Scan for the cell matching the given text and deliver its [x, y] coordinate at center. 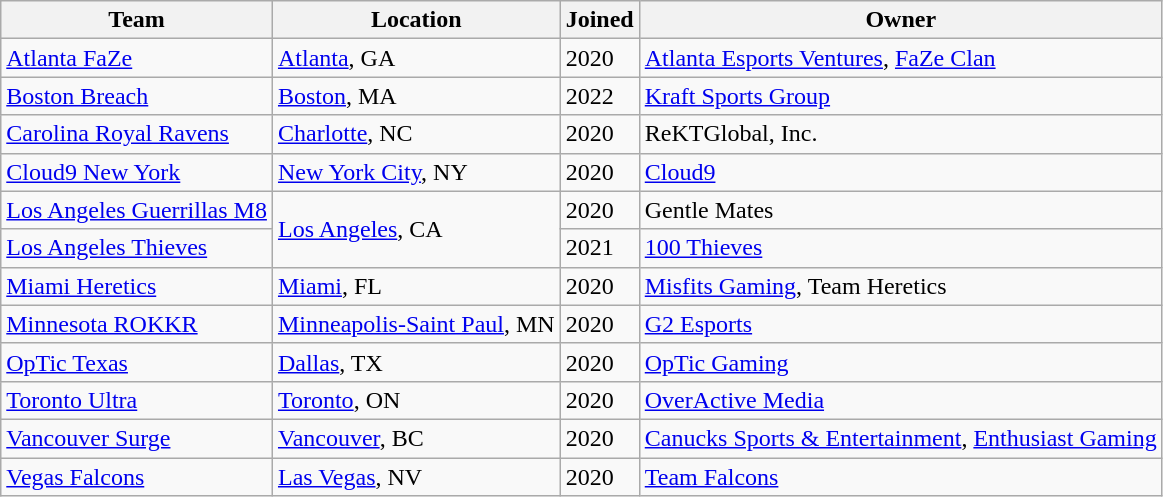
Charlotte, NC [416, 134]
G2 Esports [900, 324]
Minneapolis-Saint Paul, MN [416, 324]
Boston Breach [137, 96]
Dallas, TX [416, 362]
Location [416, 20]
Los Angeles, CA [416, 229]
Kraft Sports Group [900, 96]
Toronto Ultra [137, 400]
Los Angeles Guerrillas M8 [137, 210]
New York City, NY [416, 172]
Team Falcons [900, 477]
Canucks Sports & Entertainment, Enthusiast Gaming [900, 438]
Boston, MA [416, 96]
Los Angeles Thieves [137, 248]
100 Thieves [900, 248]
Miami Heretics [137, 286]
Minnesota ROKKR [137, 324]
Atlanta, GA [416, 58]
Vancouver, BC [416, 438]
Vegas Falcons [137, 477]
Carolina Royal Ravens [137, 134]
Vancouver Surge [137, 438]
Cloud9 New York [137, 172]
OpTic Texas [137, 362]
Team [137, 20]
OpTic Gaming [900, 362]
Joined [600, 20]
Las Vegas, NV [416, 477]
Misfits Gaming, Team Heretics [900, 286]
Atlanta Esports Ventures, FaZe Clan [900, 58]
Owner [900, 20]
ReKTGlobal, Inc. [900, 134]
2021 [600, 248]
OverActive Media [900, 400]
Miami, FL [416, 286]
Atlanta FaZe [137, 58]
2022 [600, 96]
Toronto, ON [416, 400]
Gentle Mates [900, 210]
Cloud9 [900, 172]
